Find where the given text appears and provide that cell's center as (x, y) coordinate. 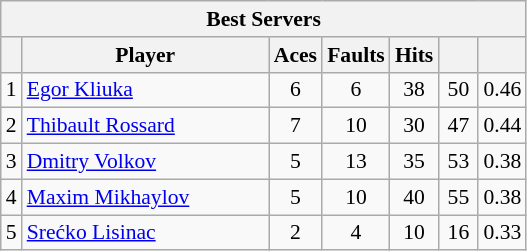
0.44 (502, 126)
Egor Kliuka (146, 90)
Aces (296, 55)
0.33 (502, 233)
Maxim Mikhaylov (146, 197)
13 (356, 162)
Dmitry Volkov (146, 162)
55 (458, 197)
38 (414, 90)
Player (146, 55)
16 (458, 233)
Faults (356, 55)
3 (12, 162)
40 (414, 197)
30 (414, 126)
50 (458, 90)
Hits (414, 55)
Srećko Lisinac (146, 233)
1 (12, 90)
7 (296, 126)
35 (414, 162)
Best Servers (264, 19)
0.46 (502, 90)
53 (458, 162)
Thibault Rossard (146, 126)
47 (458, 126)
